From the cell containing the given text, extract its center point as [x, y] coordinate. 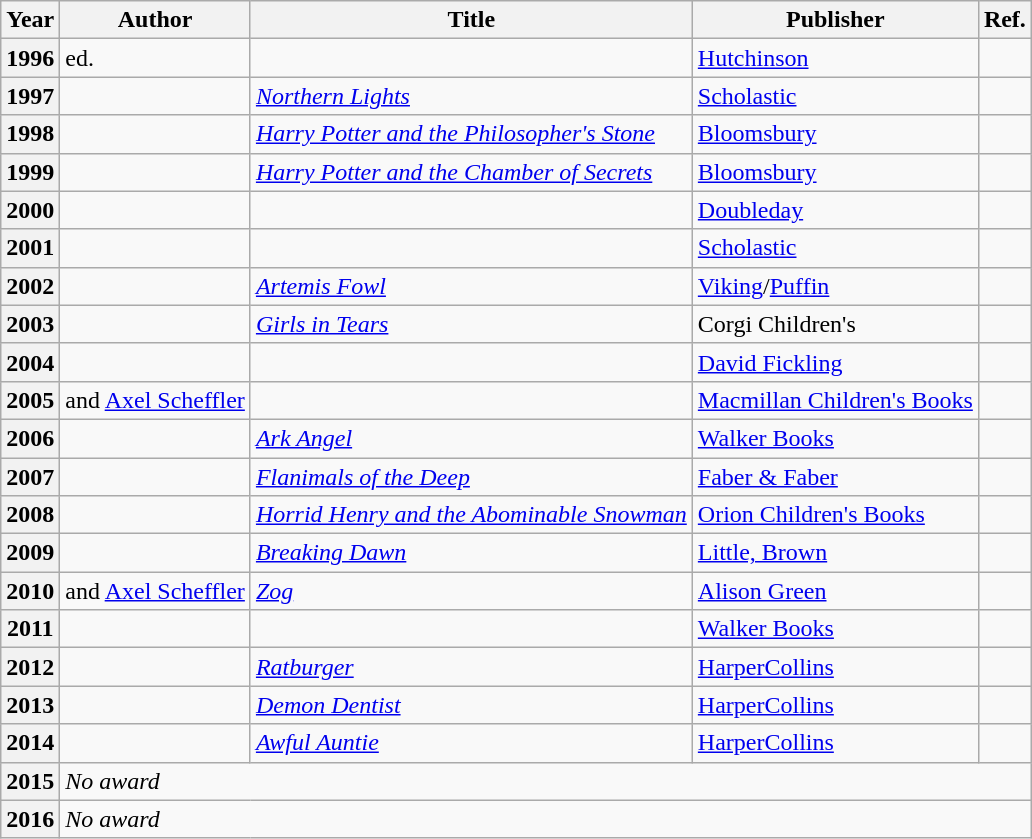
David Fickling [835, 362]
Horrid Henry and the Abominable Snowman [471, 515]
Harry Potter and the Philosopher's Stone [471, 134]
2016 [30, 819]
Harry Potter and the Chamber of Secrets [471, 172]
2003 [30, 324]
ed. [156, 58]
Artemis Fowl [471, 286]
2000 [30, 210]
Ratburger [471, 667]
Title [471, 20]
2014 [30, 743]
2009 [30, 553]
Faber & Faber [835, 477]
Viking/Puffin [835, 286]
Zog [471, 591]
1998 [30, 134]
2013 [30, 705]
Breaking Dawn [471, 553]
Little, Brown [835, 553]
1996 [30, 58]
1999 [30, 172]
Flanimals of the Deep [471, 477]
Corgi Children's [835, 324]
2012 [30, 667]
Ark Angel [471, 438]
Publisher [835, 20]
2005 [30, 400]
2011 [30, 629]
2015 [30, 781]
2008 [30, 515]
Girls in Tears [471, 324]
Hutchinson [835, 58]
2010 [30, 591]
Macmillan Children's Books [835, 400]
Awful Auntie [471, 743]
Demon Dentist [471, 705]
Northern Lights [471, 96]
Doubleday [835, 210]
2002 [30, 286]
Ref. [1004, 20]
Alison Green [835, 591]
Author [156, 20]
1997 [30, 96]
2007 [30, 477]
2001 [30, 248]
Orion Children's Books [835, 515]
2004 [30, 362]
Year [30, 20]
2006 [30, 438]
